Detect which cell encompasses the target text, then output its (X, Y) center coordinate. 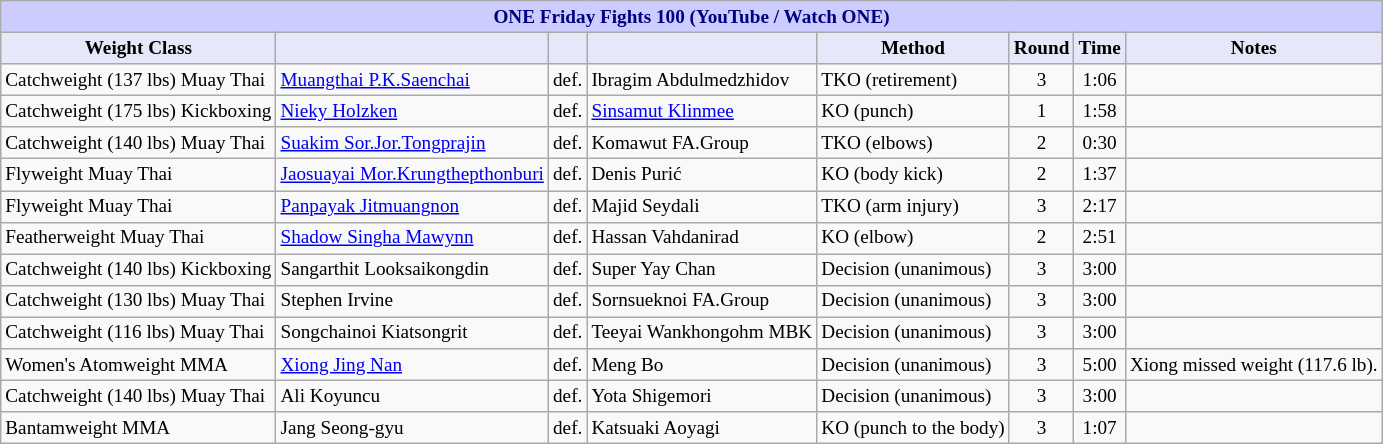
Notes (1254, 48)
Catchweight (137 lbs) Muay Thai (138, 80)
Yota Shigemori (702, 396)
1:06 (1100, 80)
Muangthai P.K.Saenchai (412, 80)
TKO (elbows) (914, 143)
Majid Seydali (702, 206)
Jaosuayai Mor.Krungthepthonburi (412, 175)
Suakim Sor.Jor.Tongprajin (412, 143)
KO (elbow) (914, 238)
Bantamweight MMA (138, 428)
2:17 (1100, 206)
Weight Class (138, 48)
Sinsamut Klinmee (702, 111)
Jang Seong-gyu (412, 428)
Super Yay Chan (702, 270)
Xiong Jing Nan (412, 365)
1:37 (1100, 175)
1 (1042, 111)
Songchainoi Kiatsongrit (412, 333)
Panpayak Jitmuangnon (412, 206)
TKO (retirement) (914, 80)
Sornsueknoi FA.Group (702, 301)
KO (punch to the body) (914, 428)
Meng Bo (702, 365)
1:58 (1100, 111)
Ibragim Abdulmedzhidov (702, 80)
KO (punch) (914, 111)
Sangarthit Looksaikongdin (412, 270)
Catchweight (130 lbs) Muay Thai (138, 301)
Komawut FA.Group (702, 143)
2:51 (1100, 238)
Featherweight Muay Thai (138, 238)
Method (914, 48)
Teeyai Wankhongohm MBK (702, 333)
Round (1042, 48)
Katsuaki Aoyagi (702, 428)
Xiong missed weight (117.6 lb). (1254, 365)
Catchweight (175 lbs) Kickboxing (138, 111)
0:30 (1100, 143)
Catchweight (116 lbs) Muay Thai (138, 333)
TKO (arm injury) (914, 206)
Catchweight (140 lbs) Kickboxing (138, 270)
Women's Atomweight MMA (138, 365)
5:00 (1100, 365)
Denis Purić (702, 175)
Stephen Irvine (412, 301)
1:07 (1100, 428)
Nieky Holzken (412, 111)
Hassan Vahdanirad (702, 238)
Time (1100, 48)
Shadow Singha Mawynn (412, 238)
KO (body kick) (914, 175)
ONE Friday Fights 100 (YouTube / Watch ONE) (692, 17)
Ali Koyuncu (412, 396)
